Search for the cell housing the specified text and yield its [X, Y] center coordinate. 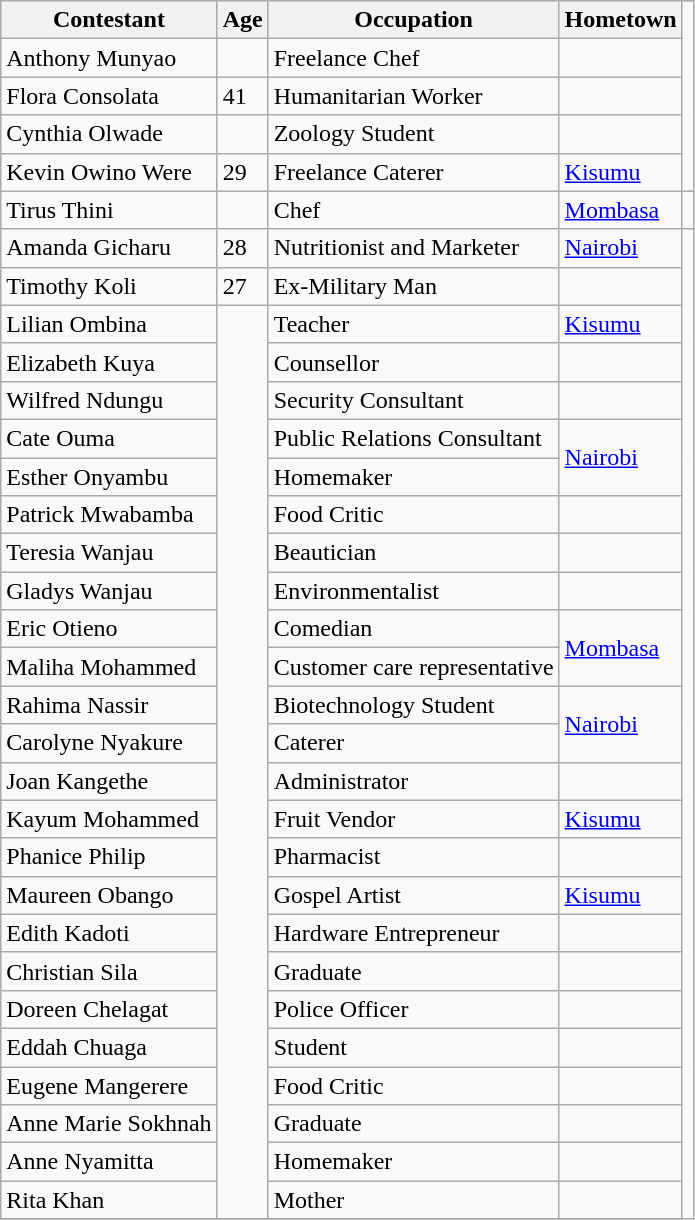
Phanice Philip [109, 857]
Rahima Nassir [109, 705]
Anne Marie Sokhnah [109, 1124]
Eric Otieno [109, 629]
41 [242, 96]
Biotechnology Student [414, 705]
Anthony Munyao [109, 58]
Eugene Mangerere [109, 1085]
Tirus Thini [109, 210]
28 [242, 248]
Counsellor [414, 362]
Public Relations Consultant [414, 438]
Environmentalist [414, 591]
Amanda Gicharu [109, 248]
29 [242, 172]
Doreen Chelagat [109, 1009]
Comedian [414, 629]
Elizabeth Kuya [109, 362]
Student [414, 1047]
Customer care representative [414, 667]
Maliha Mohammed [109, 667]
Fruit Vendor [414, 819]
Kevin Owino Were [109, 172]
Kayum Mohammed [109, 819]
27 [242, 286]
Caterer [414, 743]
Hometown [620, 20]
Freelance Caterer [414, 172]
Ex-Military Man [414, 286]
Teacher [414, 324]
Zoology Student [414, 134]
Patrick Mwabamba [109, 515]
Esther Onyambu [109, 477]
Cate Ouma [109, 438]
Timothy Koli [109, 286]
Nutritionist and Marketer [414, 248]
Maureen Obango [109, 895]
Lilian Ombina [109, 324]
Hardware Entrepreneur [414, 933]
Gladys Wanjau [109, 591]
Beautician [414, 553]
Police Officer [414, 1009]
Freelance Chef [414, 58]
Occupation [414, 20]
Contestant [109, 20]
Security Consultant [414, 400]
Joan Kangethe [109, 781]
Flora Consolata [109, 96]
Cynthia Olwade [109, 134]
Chef [414, 210]
Anne Nyamitta [109, 1162]
Christian Sila [109, 971]
Mother [414, 1200]
Carolyne Nyakure [109, 743]
Wilfred Ndungu [109, 400]
Teresia Wanjau [109, 553]
Eddah Chuaga [109, 1047]
Humanitarian Worker [414, 96]
Pharmacist [414, 857]
Age [242, 20]
Administrator [414, 781]
Gospel Artist [414, 895]
Rita Khan [109, 1200]
Edith Kadoti [109, 933]
